Find where the given text appears and provide that cell's center as [X, Y] coordinate. 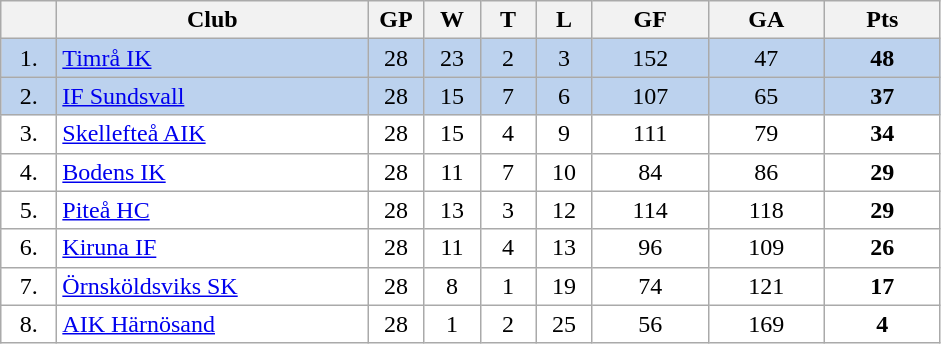
IF Sundsvall [212, 96]
Club [212, 20]
AIK Härnösand [212, 324]
86 [766, 172]
34 [882, 134]
Skellefteå AIK [212, 134]
23 [452, 58]
118 [766, 210]
114 [650, 210]
Pts [882, 20]
7. [29, 286]
121 [766, 286]
4. [29, 172]
GA [766, 20]
5. [29, 210]
74 [650, 286]
48 [882, 58]
37 [882, 96]
25 [564, 324]
65 [766, 96]
152 [650, 58]
6 [564, 96]
9 [564, 134]
2. [29, 96]
8 [452, 286]
1. [29, 58]
GF [650, 20]
6. [29, 248]
107 [650, 96]
10 [564, 172]
169 [766, 324]
26 [882, 248]
GP [396, 20]
W [452, 20]
Kiruna IF [212, 248]
L [564, 20]
56 [650, 324]
109 [766, 248]
Timrå IK [212, 58]
79 [766, 134]
Piteå HC [212, 210]
8. [29, 324]
19 [564, 286]
17 [882, 286]
96 [650, 248]
Bodens IK [212, 172]
Örnsköldsviks SK [212, 286]
12 [564, 210]
3. [29, 134]
T [508, 20]
84 [650, 172]
47 [766, 58]
111 [650, 134]
